Scan for the cell matching the given text and deliver its [X, Y] coordinate at center. 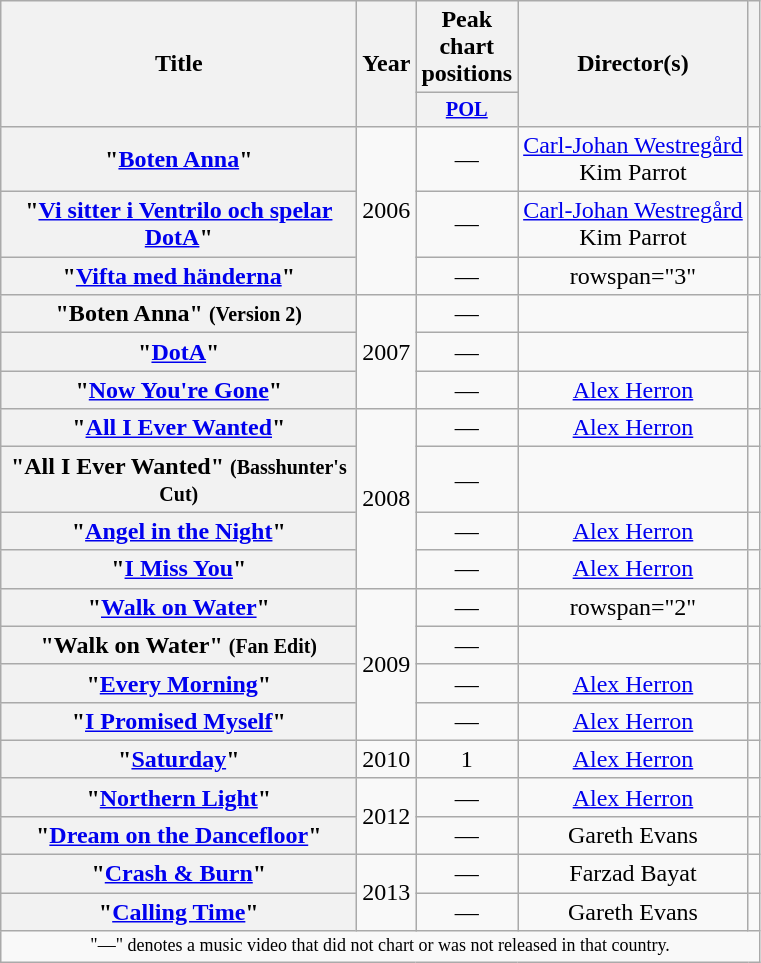
"All I Ever Wanted" [179, 428]
"Walk on Water" (Fan Edit) [179, 645]
"Boten Anna" (Version 2) [179, 314]
2009 [386, 664]
"Vifta med händerna" [179, 276]
2007 [386, 352]
2013 [386, 893]
Farzad Bayat [634, 874]
2012 [386, 816]
"Vi sitter i Ventrilo och spelar DotA" [179, 224]
1 [467, 759]
"Angel in the Night" [179, 531]
Title [179, 64]
"I Miss You" [179, 569]
"I Promised Myself" [179, 721]
Year [386, 64]
Peak chart positions [467, 47]
2006 [386, 210]
"Walk on Water" [179, 607]
"Boten Anna" [179, 158]
"—" denotes a music video that did not chart or was not released in that country. [380, 946]
rowspan="3" [634, 276]
"Crash & Burn" [179, 874]
"Every Morning" [179, 683]
"Northern Light" [179, 797]
2008 [386, 498]
"Calling Time" [179, 912]
"Saturday" [179, 759]
"DotA" [179, 352]
2010 [386, 759]
Director(s) [634, 64]
"Dream on the Dancefloor" [179, 835]
"Now You're Gone" [179, 390]
rowspan="2" [634, 607]
POL [467, 110]
"All I Ever Wanted" (Basshunter's Cut) [179, 480]
